Extract the (X, Y) coordinate from the center of the cell holding the provided text.  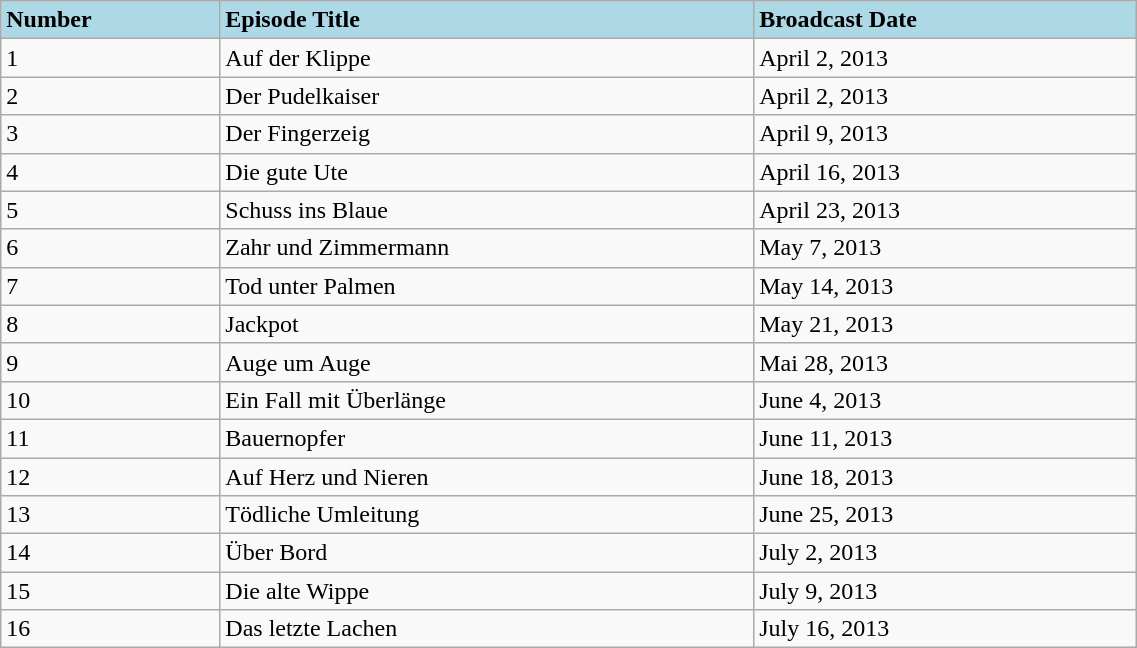
11 (110, 438)
June 11, 2013 (946, 438)
5 (110, 210)
Die gute Ute (487, 172)
Auge um Auge (487, 362)
Tod unter Palmen (487, 286)
May 14, 2013 (946, 286)
6 (110, 248)
Bauernopfer (487, 438)
June 25, 2013 (946, 515)
Tödliche Umleitung (487, 515)
April 9, 2013 (946, 134)
10 (110, 400)
Über Bord (487, 553)
Zahr und Zimmermann (487, 248)
Auf der Klippe (487, 58)
1 (110, 58)
June 4, 2013 (946, 400)
Schuss ins Blaue (487, 210)
April 23, 2013 (946, 210)
16 (110, 629)
April 16, 2013 (946, 172)
4 (110, 172)
12 (110, 477)
Number (110, 20)
May 7, 2013 (946, 248)
June 18, 2013 (946, 477)
9 (110, 362)
May 21, 2013 (946, 324)
Ein Fall mit Überlänge (487, 400)
13 (110, 515)
15 (110, 591)
July 2, 2013 (946, 553)
July 9, 2013 (946, 591)
2 (110, 96)
Der Fingerzeig (487, 134)
Die alte Wippe (487, 591)
Episode Title (487, 20)
Das letzte Lachen (487, 629)
Der Pudelkaiser (487, 96)
14 (110, 553)
July 16, 2013 (946, 629)
Auf Herz und Nieren (487, 477)
8 (110, 324)
7 (110, 286)
3 (110, 134)
Mai 28, 2013 (946, 362)
Jackpot (487, 324)
Broadcast Date (946, 20)
